Scan for the cell matching the given text and deliver its (x, y) coordinate at center. 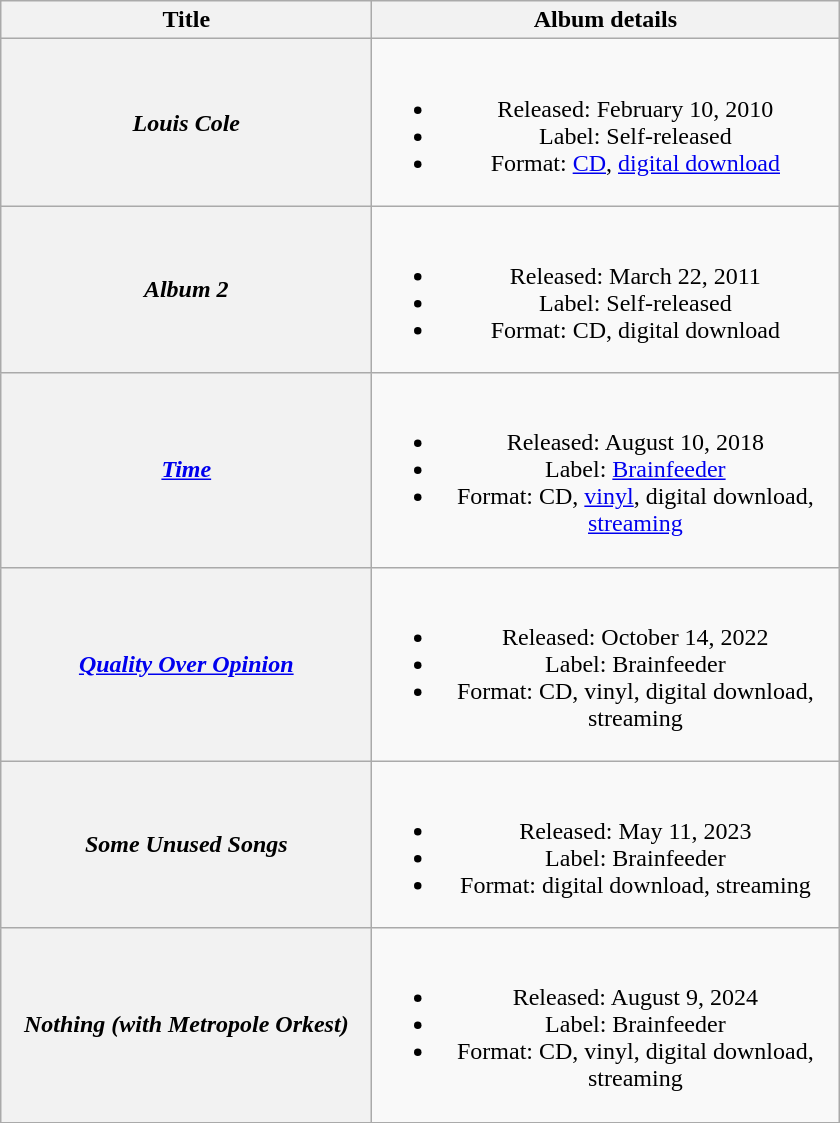
Some Unused Songs (186, 844)
Released: August 9, 2024Label: BrainfeederFormat: CD, vinyl, digital download, streaming (606, 1025)
Nothing (with Metropole Orkest) (186, 1025)
Released: February 10, 2010Label: Self-releasedFormat: CD, digital download (606, 122)
Louis Cole (186, 122)
Released: May 11, 2023Label: BrainfeederFormat: digital download, streaming (606, 844)
Time (186, 470)
Title (186, 20)
Album 2 (186, 290)
Released: March 22, 2011Label: Self-releasedFormat: CD, digital download (606, 290)
Quality Over Opinion (186, 664)
Album details (606, 20)
Released: August 10, 2018Label: BrainfeederFormat: CD, vinyl, digital download, streaming (606, 470)
Released: October 14, 2022Label: BrainfeederFormat: CD, vinyl, digital download, streaming (606, 664)
